Provide the (X, Y) coordinate of the cell's center where the given text is located.  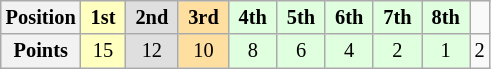
1st (104, 17)
8 (253, 51)
4 (349, 51)
12 (152, 51)
2nd (152, 17)
6th (349, 17)
7th (397, 17)
Points (41, 51)
8th (446, 17)
Position (41, 17)
6 (301, 51)
10 (203, 51)
1 (446, 51)
3rd (203, 17)
4th (253, 17)
15 (104, 51)
5th (301, 17)
